Locate the cell with the specified text and output its [X, Y] center coordinate. 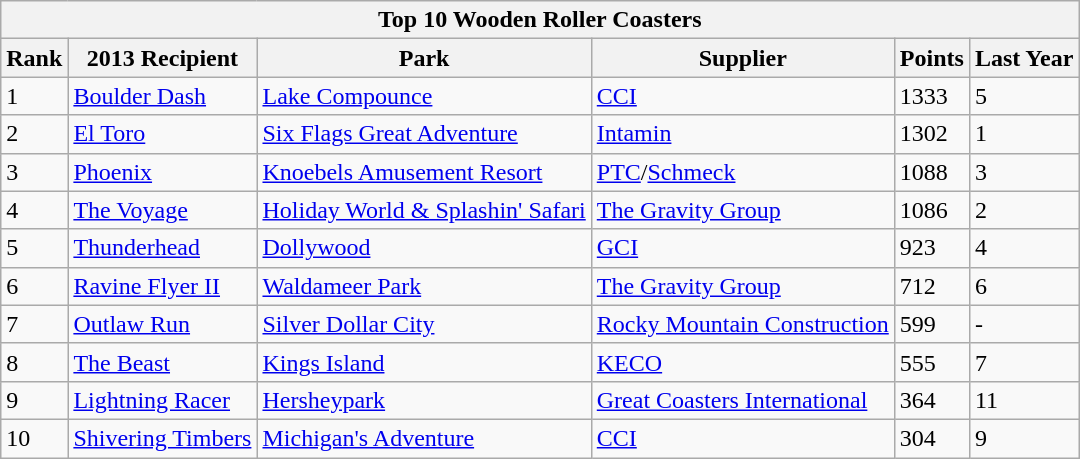
8 [34, 362]
Outlaw Run [162, 324]
El Toro [162, 134]
The Voyage [162, 210]
1302 [932, 134]
Intamin [742, 134]
Phoenix [162, 172]
599 [932, 324]
923 [932, 248]
Park [424, 58]
11 [1024, 400]
The Beast [162, 362]
1086 [932, 210]
304 [932, 438]
Top 10 Wooden Roller Coasters [540, 20]
Shivering Timbers [162, 438]
Boulder Dash [162, 96]
KECO [742, 362]
Thunderhead [162, 248]
2013 Recipient [162, 58]
GCI [742, 248]
Silver Dollar City [424, 324]
Dollywood [424, 248]
PTC/Schmeck [742, 172]
Last Year [1024, 58]
10 [34, 438]
712 [932, 286]
Michigan's Adventure [424, 438]
364 [932, 400]
Kings Island [424, 362]
Lake Compounce [424, 96]
Holiday World & Splashin' Safari [424, 210]
Points [932, 58]
Lightning Racer [162, 400]
Six Flags Great Adventure [424, 134]
Supplier [742, 58]
Rank [34, 58]
Ravine Flyer II [162, 286]
- [1024, 324]
555 [932, 362]
Great Coasters International [742, 400]
1088 [932, 172]
1333 [932, 96]
Hersheypark [424, 400]
Waldameer Park [424, 286]
Rocky Mountain Construction [742, 324]
Knoebels Amusement Resort [424, 172]
